Determine the [x, y] coordinate at the center of the cell enclosing the given text.  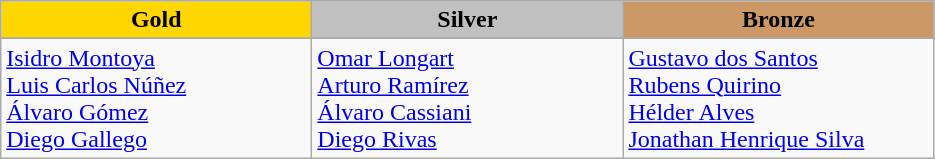
Silver [468, 20]
Omar LongartArturo RamírezÁlvaro CassianiDiego Rivas [468, 98]
Gustavo dos SantosRubens QuirinoHélder AlvesJonathan Henrique Silva [778, 98]
Gold [156, 20]
Isidro MontoyaLuis Carlos NúñezÁlvaro GómezDiego Gallego [156, 98]
Bronze [778, 20]
